Capture the cell that displays the provided text and extract its (x, y) central coordinate. 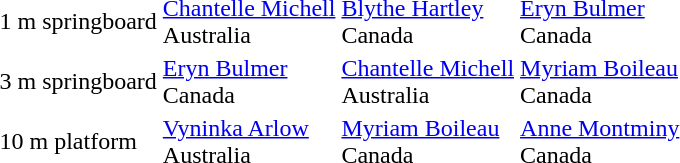
Eryn Bulmer Canada (249, 82)
Chantelle Michell Australia (428, 82)
